For the text-containing cell, return its midpoint in [x, y] coordinate format. 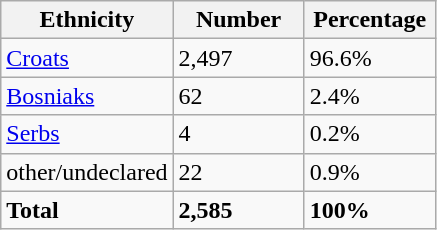
96.6% [370, 58]
other/undeclared [87, 172]
2,497 [238, 58]
Percentage [370, 20]
Bosniaks [87, 96]
100% [370, 210]
2,585 [238, 210]
Number [238, 20]
2.4% [370, 96]
Ethnicity [87, 20]
0.2% [370, 134]
Croats [87, 58]
62 [238, 96]
4 [238, 134]
Serbs [87, 134]
22 [238, 172]
Total [87, 210]
0.9% [370, 172]
